Search for the cell housing the specified text and yield its [X, Y] center coordinate. 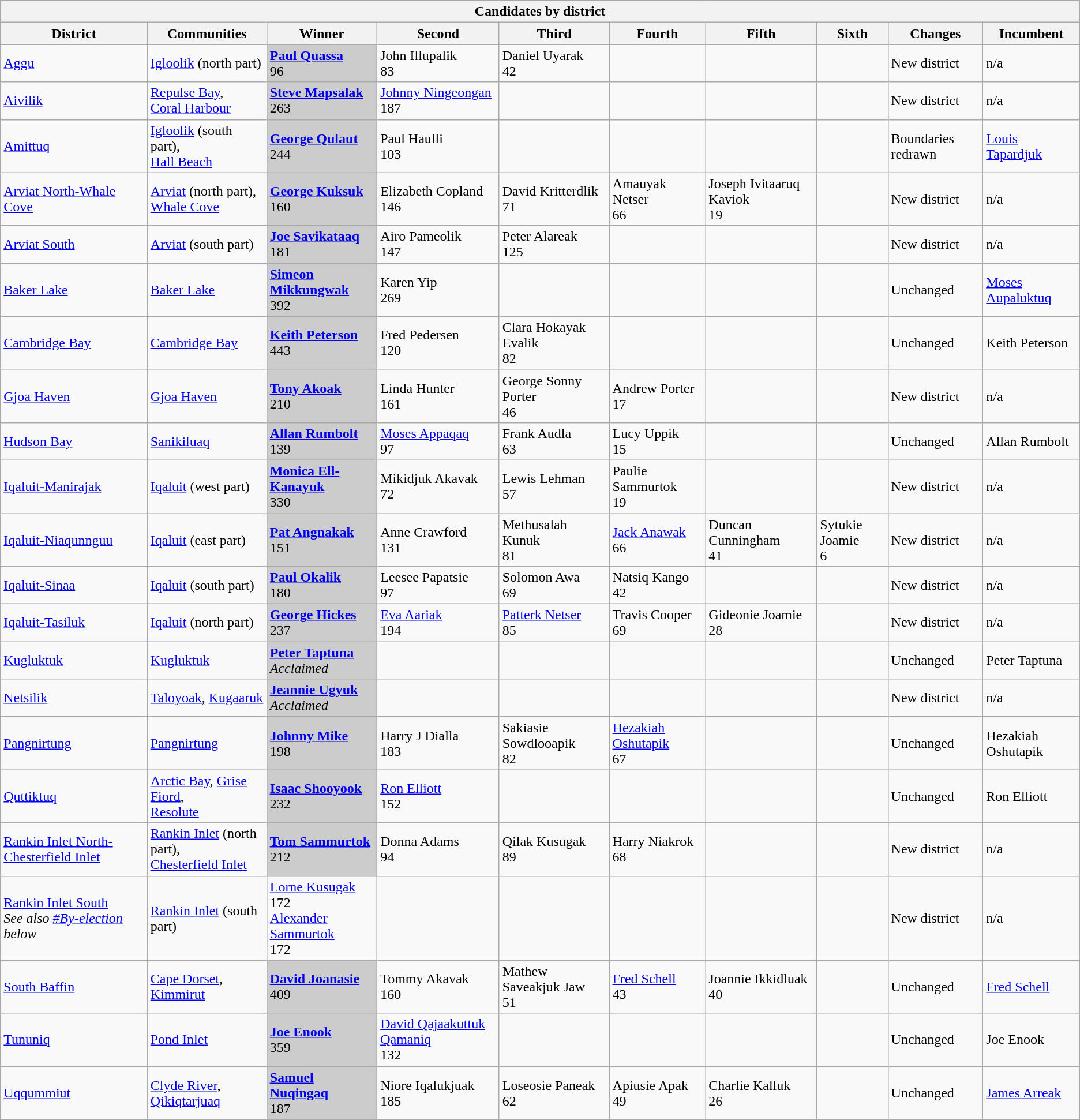
Arviat South [74, 245]
Joe Enook359 [322, 1040]
George Sonny Porter46 [554, 396]
Lewis Lehman57 [554, 486]
Arctic Bay, Grise Fiord,Resolute [207, 796]
James Arreak [1032, 1093]
Jack Anawak66 [658, 540]
Lorne Kusugak172Alexander Sammurtok172 [322, 918]
Clyde River, Qikiqtarjuaq [207, 1093]
Sixth [853, 33]
Isaac Shooyook232 [322, 796]
Amittuq [74, 146]
Karen Yip269 [438, 290]
Lucy Uppik15 [658, 441]
Ron Elliott [1032, 796]
Duncan Cunningham41 [762, 540]
David Kritterdlik71 [554, 199]
Third [554, 33]
Tommy Akavak160 [438, 987]
Tony Akoak210 [322, 396]
Candidates by district [540, 12]
Solomon Awa69 [554, 585]
Mikidjuk Akavak72 [438, 486]
Keith Peterson443 [322, 343]
Moses Aupaluktuq [1032, 290]
Methusalah Kunuk81 [554, 540]
David Joanasie409 [322, 987]
Donna Adams94 [438, 849]
Loseosie Paneak62 [554, 1093]
Hezakiah Oshutapik67 [658, 743]
Fred Schell43 [658, 987]
Peter Taptuna [1032, 660]
Fred Schell [1032, 987]
Daniel Uyarak42 [554, 63]
Quttiktuq [74, 796]
Moses Appaqaq97 [438, 441]
Iqaluit-Tasiluk [74, 623]
Rankin Inlet (south part) [207, 918]
Rankin Inlet North-Chesterfield Inlet [74, 849]
Elizabeth Copland146 [438, 199]
Rankin Inlet (north part),Chesterfield Inlet [207, 849]
Iqaluit-Manirajak [74, 486]
Arviat (south part) [207, 245]
Iqaluit (south part) [207, 585]
Boundaries redrawn [936, 146]
Paulie Sammurtok19 [658, 486]
George Hickes237 [322, 623]
Fifth [762, 33]
Leesee Papatsie97 [438, 585]
Pond Inlet [207, 1040]
Pat Angnakak151 [322, 540]
Iqaluit (east part) [207, 540]
Monica Ell-Kanayuk330 [322, 486]
Iqaluit-Sinaa [74, 585]
David Qajaakuttuk Qamaniq132 [438, 1040]
Iqaluit-Niaqunnguu [74, 540]
Sanikiluaq [207, 441]
Andrew Porter17 [658, 396]
Gideonie Joamie28 [762, 623]
Joannie Ikkidluak40 [762, 987]
Iqaluit (north part) [207, 623]
Uqqummiut [74, 1093]
Jeannie UgyukAcclaimed [322, 698]
Travis Cooper69 [658, 623]
Peter TaptunaAcclaimed [322, 660]
John Illupalik83 [438, 63]
Aivilik [74, 100]
Johnny Ningeongan187 [438, 100]
Iqaluit (west part) [207, 486]
Harry J Dialla183 [438, 743]
Sakiasie Sowdlooapik82 [554, 743]
Patterk Netser85 [554, 623]
Arviat (north part),Whale Cove [207, 199]
Sytukie Joamie6 [853, 540]
Fourth [658, 33]
Tununiq [74, 1040]
Allan Rumbolt [1032, 441]
Niore Iqalukjuak185 [438, 1093]
Steve Mapsalak263 [322, 100]
Apiusie Apak49 [658, 1093]
Louis Tapardjuk [1032, 146]
Peter Alareak125 [554, 245]
Keith Peterson [1032, 343]
Communities [207, 33]
Paul Haulli103 [438, 146]
Igloolik (south part),Hall Beach [207, 146]
Igloolik (north part) [207, 63]
Amauyak Netser66 [658, 199]
Clara Hokayak Evalik82 [554, 343]
Joe Enook [1032, 1040]
Rankin Inlet SouthSee also #By-election below [74, 918]
Repulse Bay,Coral Harbour [207, 100]
Simeon Mikkungwak392 [322, 290]
George Kuksuk160 [322, 199]
Mathew Saveakjuk Jaw51 [554, 987]
Allan Rumbolt139 [322, 441]
Hudson Bay [74, 441]
Anne Crawford131 [438, 540]
Ron Elliott152 [438, 796]
Hezakiah Oshutapik [1032, 743]
Cape Dorset, Kimmirut [207, 987]
Frank Audla63 [554, 441]
Airo Pameolik147 [438, 245]
Joe Savikataaq181 [322, 245]
Charlie Kalluk26 [762, 1093]
George Qulaut244 [322, 146]
Johnny Mike198 [322, 743]
Arviat North-Whale Cove [74, 199]
Fred Pedersen120 [438, 343]
Winner [322, 33]
Qilak Kusugak89 [554, 849]
Paul Quassa96 [322, 63]
Tom Sammurtok212 [322, 849]
District [74, 33]
Second [438, 33]
Changes [936, 33]
Harry Niakrok68 [658, 849]
Samuel Nuqingaq187 [322, 1093]
Aggu [74, 63]
Natsiq Kango42 [658, 585]
Linda Hunter161 [438, 396]
Eva Aariak194 [438, 623]
South Baffin [74, 987]
Taloyoak, Kugaaruk [207, 698]
Incumbent [1032, 33]
Joseph Ivitaaruq Kaviok19 [762, 199]
Paul Okalik180 [322, 585]
Netsilik [74, 698]
